Capture the cell that displays the provided text and extract its [x, y] central coordinate. 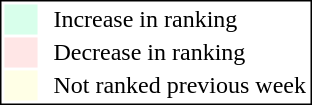
Decrease in ranking [180, 53]
Increase in ranking [180, 19]
Not ranked previous week [180, 85]
